Pinpoint the cell where the given text exists, returning its (x, y) midpoint coordinate. 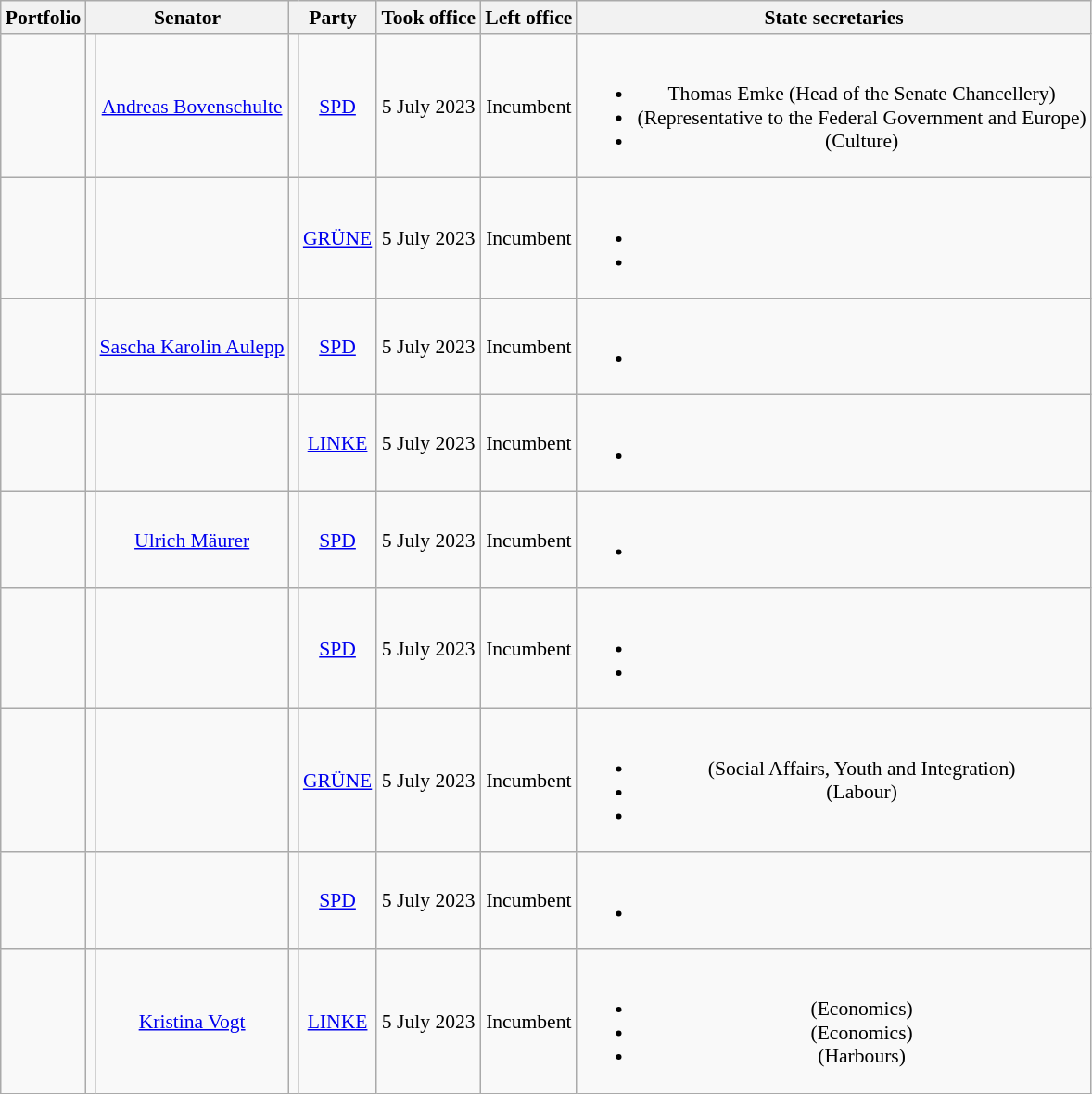
(Social Affairs, Youth and Integration) (Labour) (833, 781)
State secretaries (833, 18)
Took office (428, 18)
Senator (187, 18)
Portfolio (44, 18)
Ulrich Mäurer (193, 540)
Andreas Bovenschulte (193, 106)
Kristina Vogt (193, 1022)
(Economics) (Economics) (Harbours) (833, 1022)
Sascha Karolin Aulepp (193, 347)
Thomas Emke (Head of the Senate Chancellery) (Representative to the Federal Government and Europe) (Culture) (833, 106)
Party (334, 18)
Left office (528, 18)
